Capture the cell that displays the provided text and extract its [x, y] central coordinate. 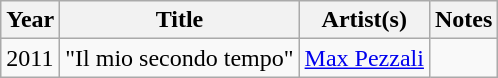
"Il mio secondo tempo" [180, 58]
Max Pezzali [364, 58]
Year [30, 20]
Notes [463, 20]
Title [180, 20]
Artist(s) [364, 20]
2011 [30, 58]
